From the cell containing the given text, extract its center point as (x, y) coordinate. 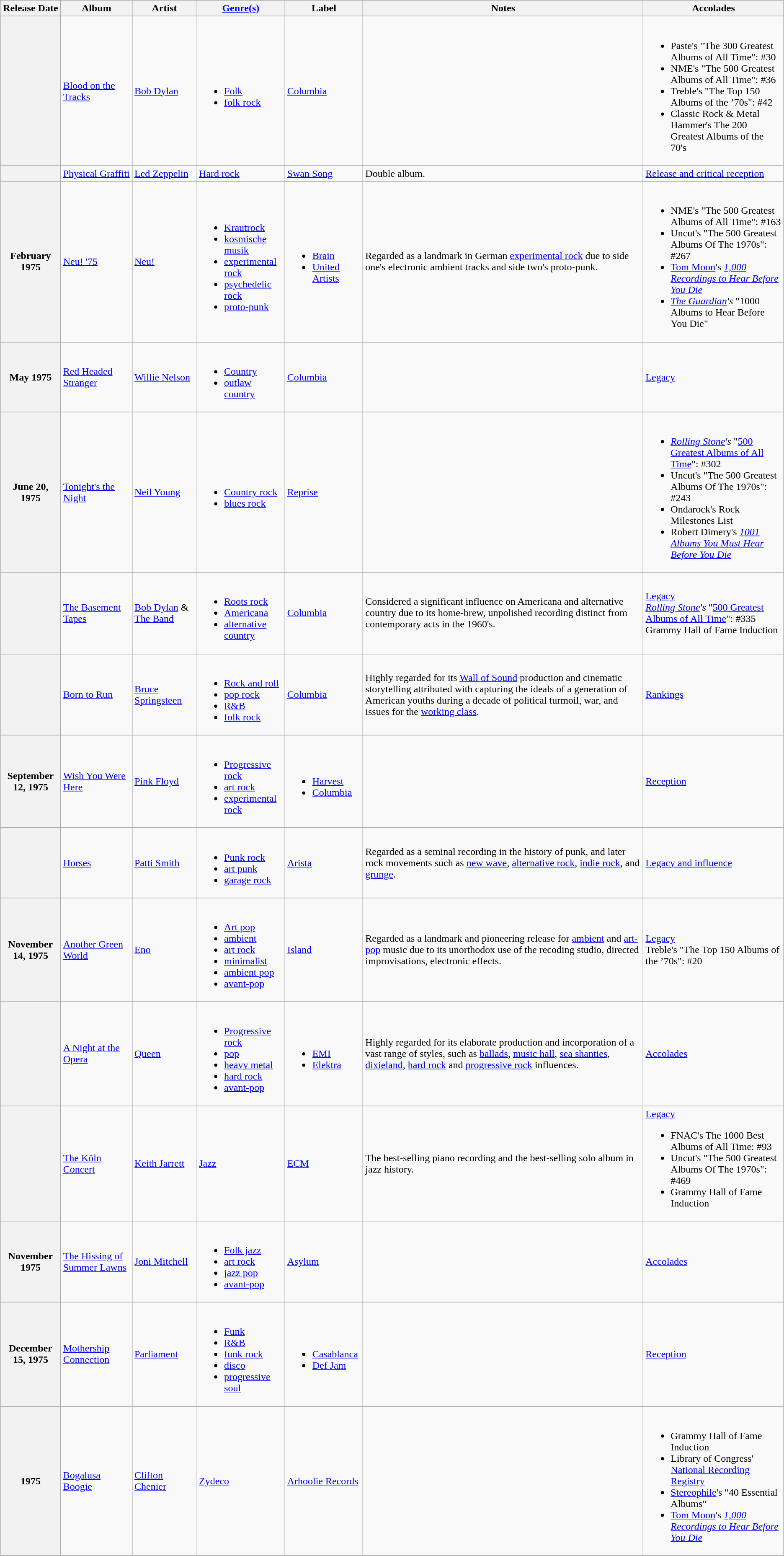
Rankings (714, 694)
Island (324, 950)
Jazz (241, 1163)
Swan Song (324, 173)
Artist (164, 8)
Hard rock (241, 173)
Parliament (164, 1354)
Pink Floyd (164, 781)
Reprise (324, 492)
Keith Jarrett (164, 1163)
LegacyRolling Stone's "500 Greatest Albums of All Time": #335Grammy Hall of Fame Induction (714, 613)
Blood on the Tracks (96, 91)
Bob Dylan (164, 91)
Clifton Chenier (164, 1481)
A Night at the Opera (96, 1054)
Neu! (164, 261)
BrainUnited Artists (324, 261)
Rock and rollpop rockR&Bfolk rock (241, 694)
Regarded as a landmark in German experimental rock due to side one's electronic ambient tracks and side two's proto-punk. (503, 261)
Bogalusa Boogie (96, 1481)
The Köln Concert (96, 1163)
Country rockblues rock (241, 492)
Art popambientart rockminimalistambient popavant-pop (241, 950)
May 1975 (31, 377)
Asylum (324, 1262)
Punk rockart punkgarage rock (241, 862)
Folkfolk rock (241, 91)
Red Headed Stranger (96, 377)
September 12, 1975 (31, 781)
The Hissing of Summer Lawns (96, 1262)
Zydeco (241, 1481)
Regarded as a seminal recording in the history of punk, and later rock movements such as new wave, alternative rock, indie rock, and grunge. (503, 862)
June 20, 1975 (31, 492)
The Basement Tapes (96, 613)
November 14, 1975 (31, 950)
Genre(s) (241, 8)
LegacyFNAC's The 1000 Best Albums of All Time: #93Uncut's "The 500 Greatest Albums Of The 1970s": #469Grammy Hall of Fame Induction (714, 1163)
Label (324, 8)
Folk jazzart rockjazz popavant-pop (241, 1262)
1975 (31, 1481)
Neil Young (164, 492)
Bob Dylan & The Band (164, 613)
Legacy (714, 377)
CasablancaDef Jam (324, 1354)
LegacyTreble's "The Top 150 Albums of the ’70s": #20 (714, 950)
Willie Nelson (164, 377)
HarvestColumbia (324, 781)
Queen (164, 1054)
Roots rockAmericanaalternative country (241, 613)
Led Zeppelin (164, 173)
Born to Run (96, 694)
Mothership Connection (96, 1354)
Physical Graffiti (96, 173)
Legacy and influence (714, 862)
Release and critical reception (714, 173)
EMIElektra (324, 1054)
Neu! '75 (96, 261)
Another Green World (96, 950)
Horses (96, 862)
Krautrockkosmische musikexperimental rockpsychedelic rockproto-punk (241, 261)
The best-selling piano recording and the best-selling solo album in jazz history. (503, 1163)
Notes (503, 8)
February 1975 (31, 261)
Wish You Were Here (96, 781)
Arhoolie Records (324, 1481)
Arista (324, 862)
Double album. (503, 173)
Bruce Springsteen (164, 694)
December 15, 1975 (31, 1354)
FunkR&Bfunk rockdiscoprogressive soul (241, 1354)
Countryoutlaw country (241, 377)
Progressive rockart rockexperimental rock (241, 781)
ECM (324, 1163)
Patti Smith (164, 862)
Album (96, 8)
November 1975 (31, 1262)
Joni Mitchell (164, 1262)
Eno (164, 950)
Progressive rockpopheavy metalhard rockavant-pop (241, 1054)
Release Date (31, 8)
Tonight's the Night (96, 492)
